Pinpoint the cell where the given text exists, returning its [x, y] midpoint coordinate. 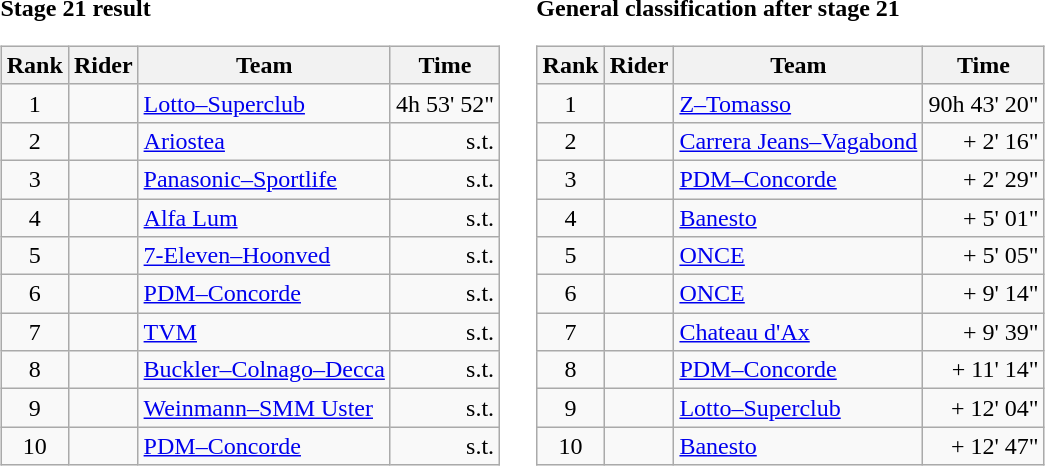
Panasonic–Sportlife [264, 179]
+ 2' 29" [984, 179]
+ 5' 01" [984, 217]
+ 11' 14" [984, 370]
+ 5' 05" [984, 256]
+ 12' 04" [984, 408]
+ 9' 39" [984, 332]
7-Eleven–Hoonved [264, 256]
90h 43' 20" [984, 103]
TVM [264, 332]
+ 2' 16" [984, 141]
Chateau d'Ax [798, 332]
Z–Tomasso [798, 103]
Carrera Jeans–Vagabond [798, 141]
Alfa Lum [264, 217]
+ 12' 47" [984, 446]
Weinmann–SMM Uster [264, 408]
Ariostea [264, 141]
+ 9' 14" [984, 294]
Buckler–Colnago–Decca [264, 370]
4h 53' 52" [444, 103]
